From the cell containing the given text, extract its center point as (x, y) coordinate. 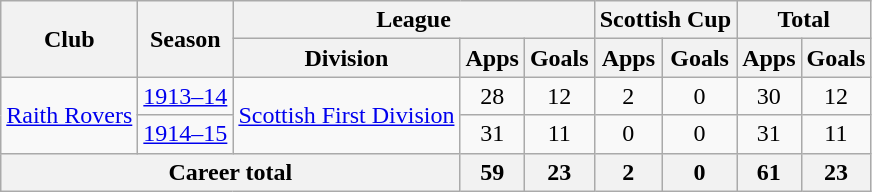
30 (769, 96)
Club (70, 39)
Scottish First Division (346, 115)
Scottish Cup (665, 20)
28 (492, 96)
59 (492, 172)
Total (804, 20)
1913–14 (186, 96)
League (414, 20)
Season (186, 39)
Division (346, 58)
Raith Rovers (70, 115)
Career total (230, 172)
1914–15 (186, 134)
61 (769, 172)
